Determine the (x, y) coordinate at the center of the cell enclosing the given text.  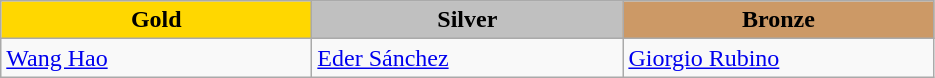
Wang Hao (156, 58)
Giorgio Rubino (778, 58)
Gold (156, 20)
Eder Sánchez (468, 58)
Bronze (778, 20)
Silver (468, 20)
